Return [x, y] of the center of cell containing provided text 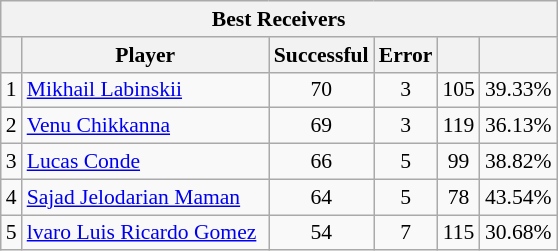
Best Receivers [279, 19]
Player [146, 55]
1 [12, 90]
38.82% [518, 162]
54 [322, 233]
43.54% [518, 197]
39.33% [518, 90]
105 [458, 90]
30.68% [518, 233]
lvaro Luis Ricardo Gomez [146, 233]
Lucas Conde [146, 162]
69 [322, 126]
2 [12, 126]
4 [12, 197]
119 [458, 126]
115 [458, 233]
99 [458, 162]
70 [322, 90]
Sajad Jelodarian Maman [146, 197]
Mikhail Labinskii [146, 90]
Successful [322, 55]
Error [406, 55]
64 [322, 197]
78 [458, 197]
36.13% [518, 126]
7 [406, 233]
Venu Chikkanna [146, 126]
66 [322, 162]
